Pinpoint the cell where the given text exists, returning its [X, Y] midpoint coordinate. 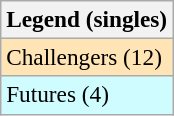
Challengers (12) [87, 57]
Legend (singles) [87, 19]
Futures (4) [87, 95]
